Determine the [x, y] coordinate at the center of the cell enclosing the given text.  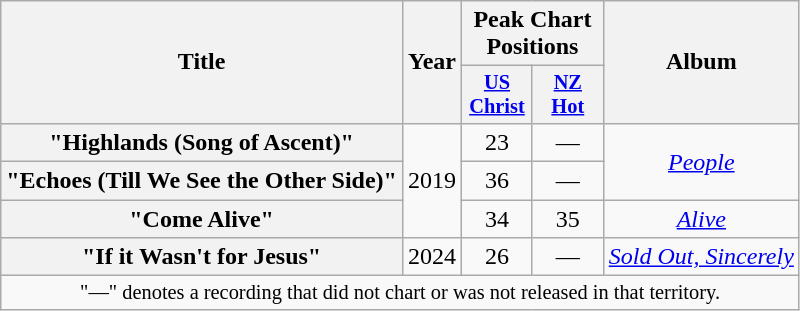
NZHot [568, 95]
2024 [432, 257]
Alive [701, 219]
"Echoes (Till We See the Other Side)" [202, 181]
People [701, 161]
Peak Chart Positions [533, 34]
Year [432, 62]
"Highlands (Song of Ascent)" [202, 142]
"If it Wasn't for Jesus" [202, 257]
2019 [432, 180]
USChrist [498, 95]
"—" denotes a recording that did not chart or was not released in that territory. [400, 293]
Album [701, 62]
35 [568, 219]
36 [498, 181]
26 [498, 257]
34 [498, 219]
Sold Out, Sincerely [701, 257]
Title [202, 62]
"Come Alive" [202, 219]
23 [498, 142]
